For the text-containing cell, return its midpoint in [x, y] coordinate format. 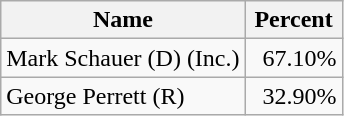
Mark Schauer (D) (Inc.) [123, 58]
George Perrett (R) [123, 96]
32.90% [294, 96]
67.10% [294, 58]
Percent [294, 20]
Name [123, 20]
